Extract the [x, y] coordinate from the center of the cell holding the provided text.  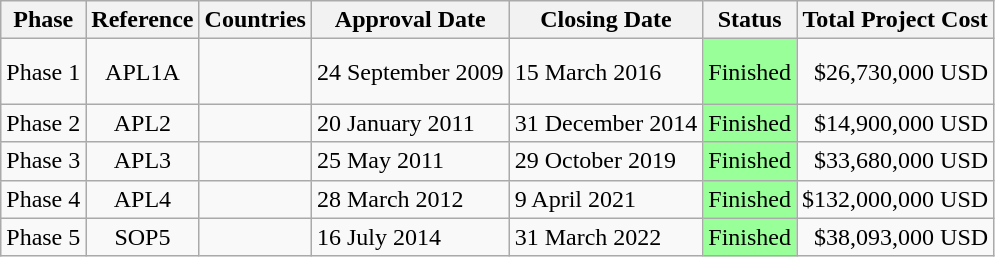
31 March 2022 [606, 237]
Phase 2 [44, 123]
15 March 2016 [606, 72]
20 January 2011 [410, 123]
25 May 2011 [410, 161]
Closing Date [606, 20]
APL2 [142, 123]
28 March 2012 [410, 199]
16 July 2014 [410, 237]
$14,900,000 USD [896, 123]
APL3 [142, 161]
APL1A [142, 72]
Phase 3 [44, 161]
29 October 2019 [606, 161]
Phase 4 [44, 199]
24 September 2009 [410, 72]
Approval Date [410, 20]
Phase 5 [44, 237]
Reference [142, 20]
Status [750, 20]
$132,000,000 USD [896, 199]
$38,093,000 USD [896, 237]
Total Project Cost [896, 20]
APL4 [142, 199]
$26,730,000 USD [896, 72]
Countries [255, 20]
$33,680,000 USD [896, 161]
Phase [44, 20]
31 December 2014 [606, 123]
9 April 2021 [606, 199]
Phase 1 [44, 72]
SOP5 [142, 237]
